Search for the cell housing the specified text and yield its (X, Y) center coordinate. 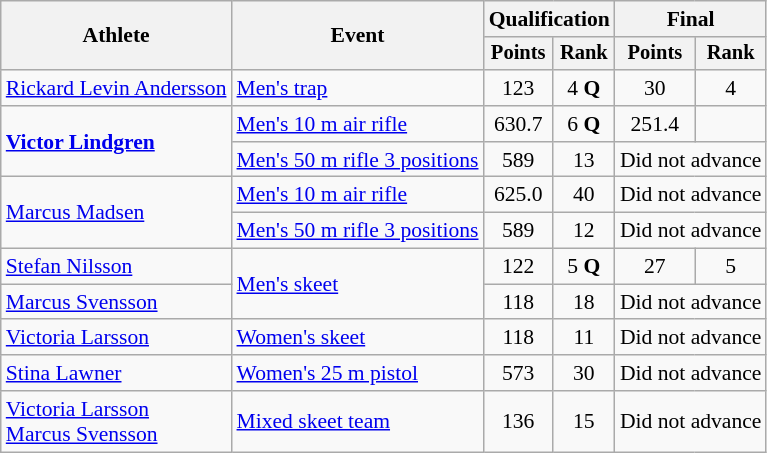
18 (584, 302)
Men's skeet (357, 284)
630.7 (518, 124)
Victoria LarssonMarcus Svensson (116, 422)
Marcus Svensson (116, 302)
Men's trap (357, 88)
Final (691, 19)
251.4 (655, 124)
Marcus Madsen (116, 212)
5 (731, 267)
6 Q (584, 124)
Mixed skeet team (357, 422)
Athlete (116, 36)
27 (655, 267)
625.0 (518, 195)
15 (584, 422)
13 (584, 160)
Qualification (550, 19)
11 (584, 338)
40 (584, 195)
123 (518, 88)
12 (584, 231)
Event (357, 36)
Stefan Nilsson (116, 267)
4 (731, 88)
Women's skeet (357, 338)
Victoria Larsson (116, 338)
Victor Lindgren (116, 142)
Women's 25 m pistol (357, 373)
122 (518, 267)
136 (518, 422)
573 (518, 373)
Stina Lawner (116, 373)
5 Q (584, 267)
4 Q (584, 88)
Rickard Levin Andersson (116, 88)
